Extract the [x, y] coordinate from the center of the cell holding the provided text.  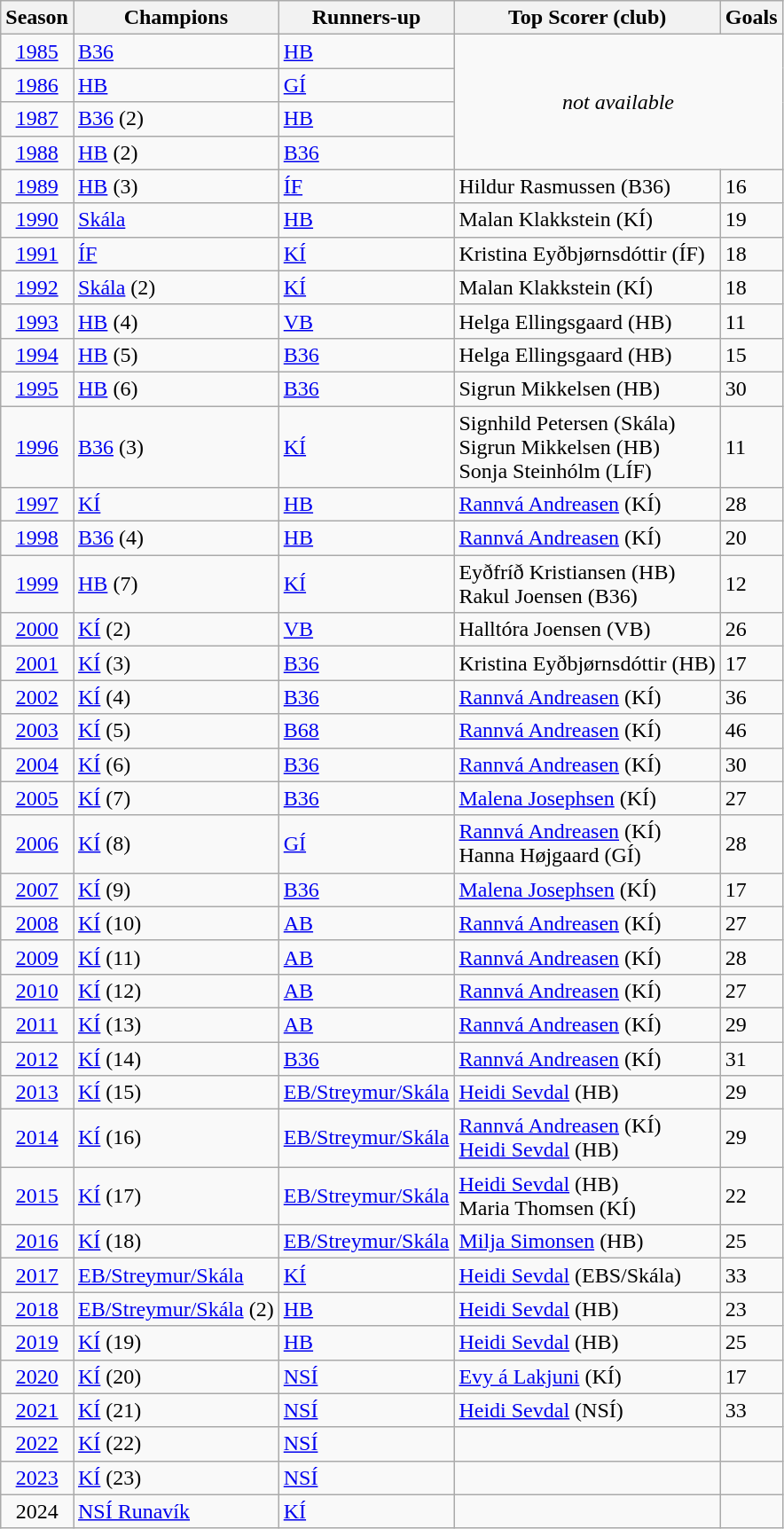
1986 [37, 85]
Halltóra Joensen (VB) [587, 630]
KÍ (19) [176, 1343]
Eyðfríð Kristiansen (HB)Rakul Joensen (B36) [587, 584]
Signhild Petersen (Skála)Sigrun Mikkelsen (HB)Sonja Steinhólm (LÍF) [587, 447]
2003 [37, 731]
EB/Streymur/Skála (2) [176, 1309]
23 [751, 1309]
Rannvá Andreasen (KÍ)Heidi Sevdal (HB) [587, 1139]
KÍ (6) [176, 764]
Rannvá Andreasen (KÍ)Hanna Højgaard (GÍ) [587, 844]
36 [751, 697]
KÍ (21) [176, 1410]
2005 [37, 798]
2008 [37, 923]
Evy á Lakjuni (KÍ) [587, 1376]
Kristina Eyðbjørnsdóttir (ÍF) [587, 254]
1998 [37, 538]
KÍ (4) [176, 697]
KÍ (18) [176, 1242]
2004 [37, 764]
2002 [37, 697]
1985 [37, 51]
1995 [37, 388]
20 [751, 538]
KÍ (7) [176, 798]
2021 [37, 1410]
1988 [37, 153]
Heidi Sevdal (EBS/Skála) [587, 1275]
12 [751, 584]
1987 [37, 119]
2012 [37, 1058]
KÍ (20) [176, 1376]
Runners-up [366, 18]
KÍ (3) [176, 663]
2023 [37, 1478]
B36 (4) [176, 538]
19 [751, 220]
HB (7) [176, 584]
Heidi Sevdal (NSÍ) [587, 1410]
2014 [37, 1139]
Milja Simonsen (HB) [587, 1242]
KÍ (10) [176, 923]
1989 [37, 186]
Top Scorer (club) [587, 18]
15 [751, 355]
2001 [37, 663]
2024 [37, 1511]
NSÍ Runavík [176, 1511]
2007 [37, 890]
2006 [37, 844]
2013 [37, 1093]
2019 [37, 1343]
KÍ (15) [176, 1093]
HB (4) [176, 321]
B36 (2) [176, 119]
Sigrun Mikkelsen (HB) [587, 388]
KÍ (9) [176, 890]
1992 [37, 287]
Heidi Sevdal (HB)Maria Thomsen (KÍ) [587, 1196]
2010 [37, 991]
1997 [37, 505]
HB (6) [176, 388]
31 [751, 1058]
not available [618, 102]
Skála [176, 220]
2009 [37, 957]
KÍ (2) [176, 630]
B36 (3) [176, 447]
KÍ (11) [176, 957]
2020 [37, 1376]
Goals [751, 18]
KÍ (13) [176, 1024]
1994 [37, 355]
Kristina Eyðbjørnsdóttir (HB) [587, 663]
KÍ (12) [176, 991]
2015 [37, 1196]
KÍ (22) [176, 1444]
Hildur Rasmussen (B36) [587, 186]
KÍ (23) [176, 1478]
HB (2) [176, 153]
KÍ (8) [176, 844]
2011 [37, 1024]
26 [751, 630]
2018 [37, 1309]
1991 [37, 254]
22 [751, 1196]
HB (3) [176, 186]
KÍ (14) [176, 1058]
46 [751, 731]
KÍ (16) [176, 1139]
16 [751, 186]
1990 [37, 220]
1999 [37, 584]
Season [37, 18]
HB (5) [176, 355]
2022 [37, 1444]
B68 [366, 731]
Skála (2) [176, 287]
Champions [176, 18]
2017 [37, 1275]
KÍ (5) [176, 731]
1996 [37, 447]
KÍ (17) [176, 1196]
2000 [37, 630]
1993 [37, 321]
2016 [37, 1242]
